Pinpoint the cell where the given text exists, returning its [X, Y] midpoint coordinate. 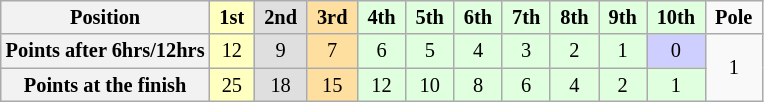
7 [332, 51]
5 [430, 51]
Pole [734, 17]
1st [232, 17]
3rd [332, 17]
5th [430, 17]
0 [676, 51]
15 [332, 85]
Position [106, 17]
Points after 6hrs/12hrs [106, 51]
8 [478, 85]
3 [526, 51]
9 [280, 51]
25 [232, 85]
10 [430, 85]
Points at the finish [106, 85]
6th [478, 17]
4th [381, 17]
2nd [280, 17]
18 [280, 85]
10th [676, 17]
9th [622, 17]
8th [574, 17]
7th [526, 17]
